Detect which cell encompasses the target text, then output its [X, Y] center coordinate. 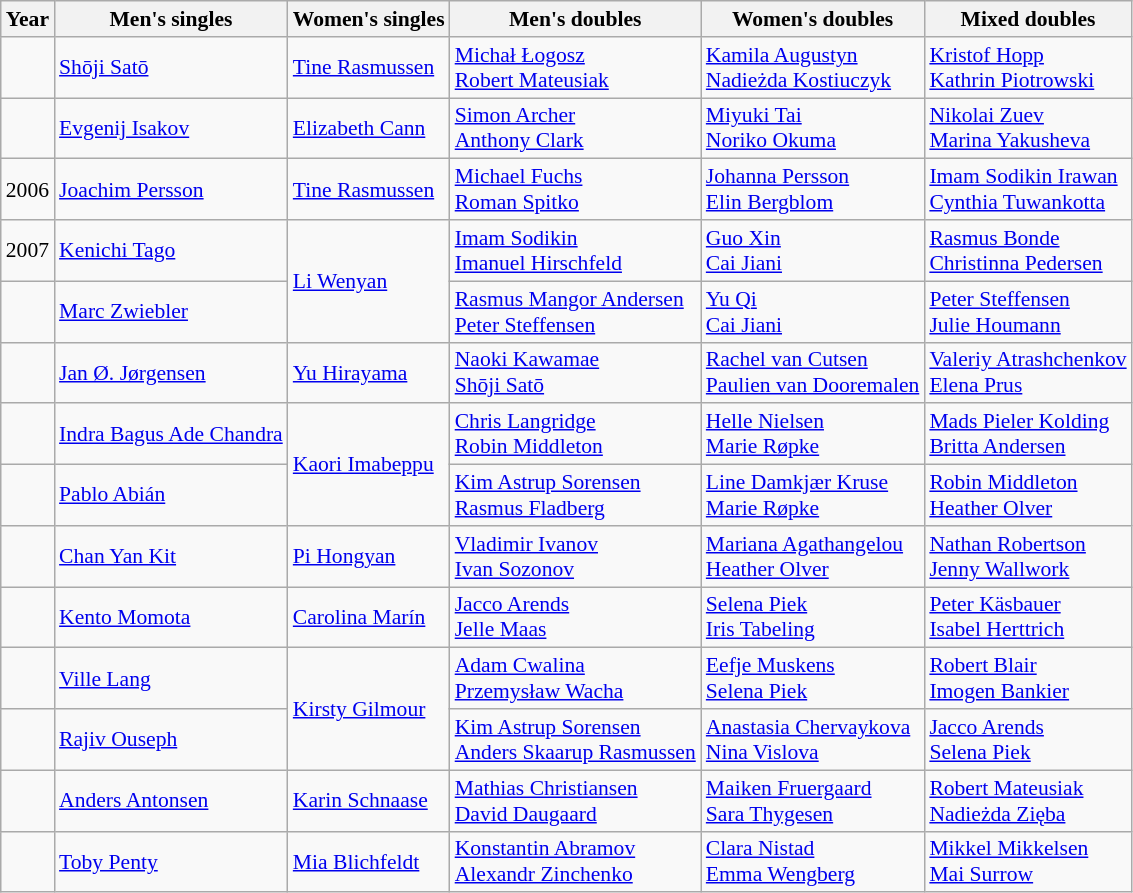
Evgenij Isakov [171, 128]
Women's singles [369, 19]
Rajiv Ouseph [171, 740]
Toby Penty [171, 862]
Maiken Fruergaard Sara Thygesen [813, 800]
Mia Blichfeldt [369, 862]
Jacco Arends Jelle Maas [576, 618]
Mikkel Mikkelsen Mai Surrow [1028, 862]
2006 [28, 190]
Pablo Abián [171, 496]
Men's doubles [576, 19]
Line Damkjær Kruse Marie Røpke [813, 496]
Robin Middleton Heather Olver [1028, 496]
Vladimir Ivanov Ivan Sozonov [576, 556]
Peter Steffensen Julie Houmann [1028, 312]
Rasmus Mangor Andersen Peter Steffensen [576, 312]
Mixed doubles [1028, 19]
Konstantin Abramov Alexandr Zinchenko [576, 862]
Indra Bagus Ade Chandra [171, 434]
Valeriy Atrashchenkov Elena Prus [1028, 372]
Michael Fuchs Roman Spitko [576, 190]
Year [28, 19]
Elizabeth Cann [369, 128]
Jan Ø. Jørgensen [171, 372]
Robert Blair Imogen Bankier [1028, 678]
Naoki Kawamae Shōji Satō [576, 372]
Joachim Persson [171, 190]
Imam Sodikin Irawan Cynthia Tuwankotta [1028, 190]
Chan Yan Kit [171, 556]
2007 [28, 250]
Kamila Augustyn Nadieżda Kostiuczyk [813, 68]
Nikolai Zuev Marina Yakusheva [1028, 128]
Yu Qi Cai Jiani [813, 312]
Mathias Christiansen David Daugaard [576, 800]
Jacco Arends Selena Piek [1028, 740]
Kim Astrup Sorensen Anders Skaarup Rasmussen [576, 740]
Eefje Muskens Selena Piek [813, 678]
Mariana Agathangelou Heather Olver [813, 556]
Mads Pieler Kolding Britta Andersen [1028, 434]
Rachel van Cutsen Paulien van Dooremalen [813, 372]
Pi Hongyan [369, 556]
Ville Lang [171, 678]
Kaori Imabeppu [369, 465]
Yu Hirayama [369, 372]
Karin Schnaase [369, 800]
Kenichi Tago [171, 250]
Kim Astrup Sorensen Rasmus Fladberg [576, 496]
Robert Mateusiak Nadieżda Zięba [1028, 800]
Kento Momota [171, 618]
Simon Archer Anthony Clark [576, 128]
Anders Antonsen [171, 800]
Chris Langridge Robin Middleton [576, 434]
Michał Łogosz Robert Mateusiak [576, 68]
Kristof Hopp Kathrin Piotrowski [1028, 68]
Adam Cwalina Przemysław Wacha [576, 678]
Anastasia Chervaykova Nina Vislova [813, 740]
Selena Piek Iris Tabeling [813, 618]
Li Wenyan [369, 281]
Men's singles [171, 19]
Helle Nielsen Marie Røpke [813, 434]
Women's doubles [813, 19]
Johanna Persson Elin Bergblom [813, 190]
Shōji Satō [171, 68]
Miyuki Tai Noriko Okuma [813, 128]
Clara Nistad Emma Wengberg [813, 862]
Nathan Robertson Jenny Wallwork [1028, 556]
Peter Käsbauer Isabel Herttrich [1028, 618]
Kirsty Gilmour [369, 709]
Guo Xin Cai Jiani [813, 250]
Carolina Marín [369, 618]
Imam Sodikin Imanuel Hirschfeld [576, 250]
Rasmus Bonde Christinna Pedersen [1028, 250]
Marc Zwiebler [171, 312]
